Provide the [x, y] coordinate of the cell's center where the given text is located.  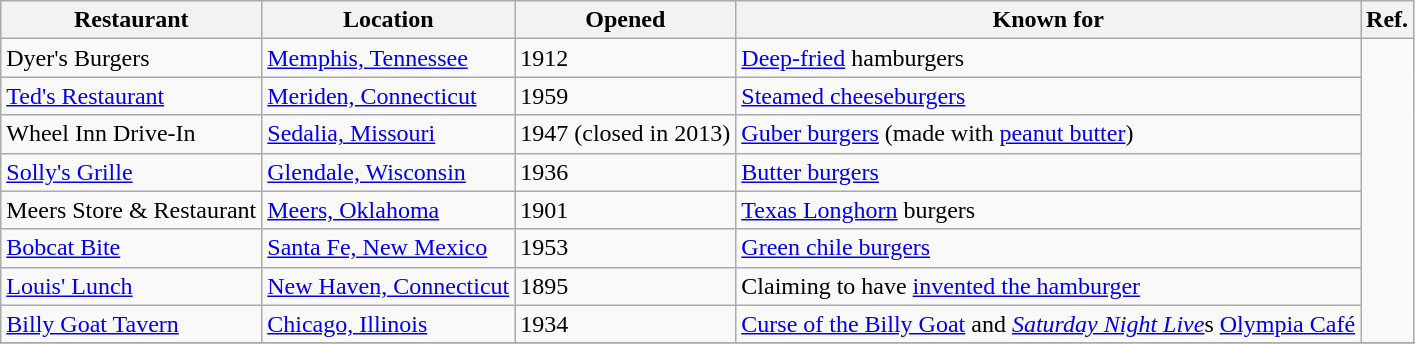
Restaurant [132, 20]
Memphis, Tennessee [388, 58]
Sedalia, Missouri [388, 134]
Meers, Oklahoma [388, 210]
Texas Longhorn burgers [1048, 210]
Claiming to have invented the hamburger [1048, 286]
Louis' Lunch [132, 286]
Meriden, Connecticut [388, 96]
Bobcat Bite [132, 248]
Curse of the Billy Goat and Saturday Night Lives Olympia Café [1048, 324]
1936 [626, 172]
1947 (closed in 2013) [626, 134]
1934 [626, 324]
Ref. [1388, 20]
Chicago, Illinois [388, 324]
1912 [626, 58]
Steamed cheeseburgers [1048, 96]
1953 [626, 248]
Dyer's Burgers [132, 58]
Santa Fe, New Mexico [388, 248]
Meers Store & Restaurant [132, 210]
Known for [1048, 20]
Wheel Inn Drive-In [132, 134]
1959 [626, 96]
Ted's Restaurant [132, 96]
1895 [626, 286]
Billy Goat Tavern [132, 324]
Opened [626, 20]
Green chile burgers [1048, 248]
Butter burgers [1048, 172]
Deep-fried hamburgers [1048, 58]
1901 [626, 210]
Glendale, Wisconsin [388, 172]
Solly's Grille [132, 172]
Location [388, 20]
Guber burgers (made with peanut butter) [1048, 134]
New Haven, Connecticut [388, 286]
